Output the [x, y] coordinate of the center of the cell containing the given text.  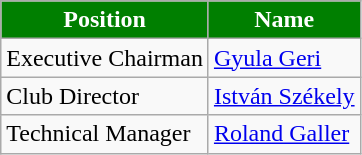
Executive Chairman [105, 58]
Gyula Geri [284, 58]
Club Director [105, 96]
Technical Manager [105, 134]
István Székely [284, 96]
Position [105, 20]
Roland Galler [284, 134]
Name [284, 20]
